Extract the (x, y) coordinate from the center of the cell holding the provided text.  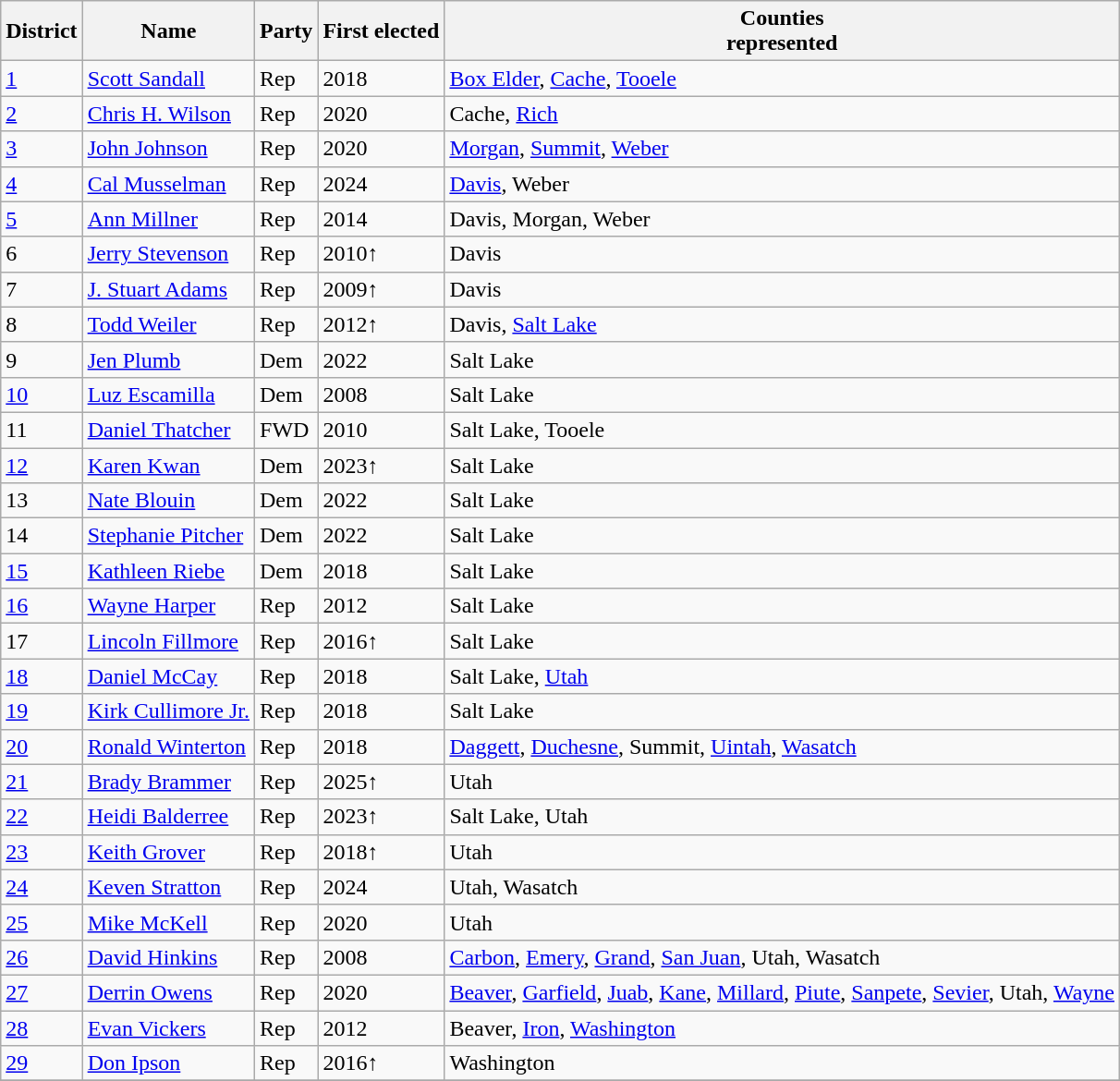
Chris H. Wilson (168, 114)
Party (286, 31)
Ann Millner (168, 219)
Ronald Winterton (168, 747)
Washington (782, 1063)
Carbon, Emery, Grand, San Juan, Utah, Wasatch (782, 957)
Daniel Thatcher (168, 430)
16 (42, 606)
23 (42, 852)
7 (42, 289)
17 (42, 641)
Salt Lake, Tooele (782, 430)
Lincoln Fillmore (168, 641)
Nate Blouin (168, 501)
Brady Brammer (168, 782)
Keith Grover (168, 852)
FWD (286, 430)
Daggett, Duchesne, Summit, Uintah, Wasatch (782, 747)
2012↑ (381, 324)
24 (42, 887)
Cache, Rich (782, 114)
18 (42, 676)
2018↑ (381, 852)
21 (42, 782)
2014 (381, 219)
Keven Stratton (168, 887)
5 (42, 219)
Scott Sandall (168, 79)
Box Elder, Cache, Tooele (782, 79)
20 (42, 747)
19 (42, 711)
District (42, 31)
Daniel McCay (168, 676)
Davis, Morgan, Weber (782, 219)
4 (42, 184)
Davis, Salt Lake (782, 324)
Derrin Owens (168, 992)
J. Stuart Adams (168, 289)
David Hinkins (168, 957)
Morgan, Summit, Weber (782, 149)
Wayne Harper (168, 606)
2009↑ (381, 289)
2010 (381, 430)
6 (42, 254)
26 (42, 957)
15 (42, 571)
Heidi Balderree (168, 817)
2 (42, 114)
2025↑ (381, 782)
Luz Escamilla (168, 395)
25 (42, 922)
Beaver, Garfield, Juab, Kane, Millard, Piute, Sanpete, Sevier, Utah, Wayne (782, 992)
12 (42, 465)
22 (42, 817)
Kirk Cullimore Jr. (168, 711)
3 (42, 149)
13 (42, 501)
9 (42, 359)
10 (42, 395)
Jerry Stevenson (168, 254)
11 (42, 430)
Utah, Wasatch (782, 887)
Jen Plumb (168, 359)
Kathleen Riebe (168, 571)
Beaver, Iron, Washington (782, 1028)
Todd Weiler (168, 324)
14 (42, 536)
1 (42, 79)
John Johnson (168, 149)
Name (168, 31)
Davis, Weber (782, 184)
Don Ipson (168, 1063)
2010↑ (381, 254)
Countiesrepresented (782, 31)
Cal Musselman (168, 184)
8 (42, 324)
29 (42, 1063)
Evan Vickers (168, 1028)
Stephanie Pitcher (168, 536)
Karen Kwan (168, 465)
27 (42, 992)
Mike McKell (168, 922)
First elected (381, 31)
28 (42, 1028)
